Provide the [X, Y] coordinate of the cell's center where the given text is located.  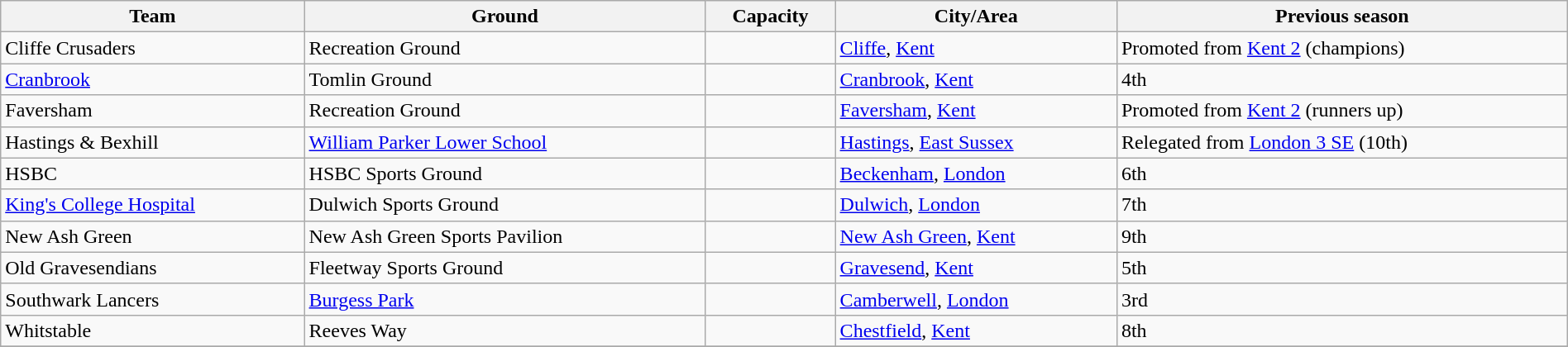
Relegated from London 3 SE (10th) [1341, 142]
Gravesend, Kent [976, 268]
Cranbrook [152, 79]
Whitstable [152, 330]
Reeves Way [504, 330]
Hastings & Bexhill [152, 142]
Burgess Park [504, 299]
Cranbrook, Kent [976, 79]
Ground [504, 17]
William Parker Lower School [504, 142]
4th [1341, 79]
Team [152, 17]
Previous season [1341, 17]
6th [1341, 173]
Cliffe, Kent [976, 48]
New Ash Green, Kent [976, 236]
Capacity [771, 17]
5th [1341, 268]
Chestfield, Kent [976, 330]
8th [1341, 330]
HSBC [152, 173]
3rd [1341, 299]
9th [1341, 236]
Promoted from Kent 2 (runners up) [1341, 111]
Dulwich, London [976, 205]
Southwark Lancers [152, 299]
New Ash Green Sports Pavilion [504, 236]
7th [1341, 205]
King's College Hospital [152, 205]
Fleetway Sports Ground [504, 268]
Cliffe Crusaders [152, 48]
Old Gravesendians [152, 268]
HSBC Sports Ground [504, 173]
Faversham, Kent [976, 111]
Tomlin Ground [504, 79]
Promoted from Kent 2 (champions) [1341, 48]
Beckenham, London [976, 173]
City/Area [976, 17]
Camberwell, London [976, 299]
Dulwich Sports Ground [504, 205]
Hastings, East Sussex [976, 142]
Faversham [152, 111]
New Ash Green [152, 236]
